Determine the [x, y] coordinate at the center of the cell enclosing the given text.  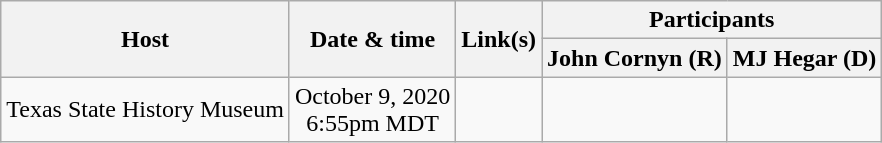
MJ Hegar (D) [804, 58]
Link(s) [499, 39]
October 9, 20206:55pm MDT [372, 110]
Participants [712, 20]
Host [146, 39]
Date & time [372, 39]
Texas State History Museum [146, 110]
John Cornyn (R) [635, 58]
